Return the [x, y] coordinate for the center point of the cell that contains the specified text.  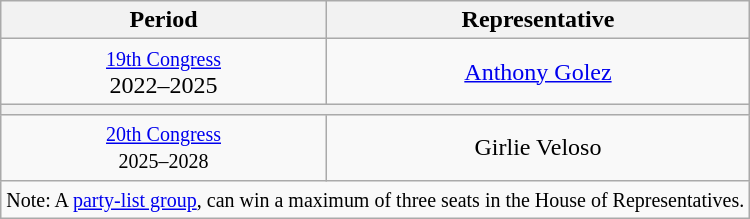
Note: A party-list group, can win a maximum of three seats in the House of Representatives. [376, 199]
19th Congress2022–2025 [164, 72]
Period [164, 20]
Anthony Golez [538, 72]
20th Congress2025–2028 [164, 148]
Girlie Veloso [538, 148]
Representative [538, 20]
